Search for the cell housing the specified text and yield its [x, y] center coordinate. 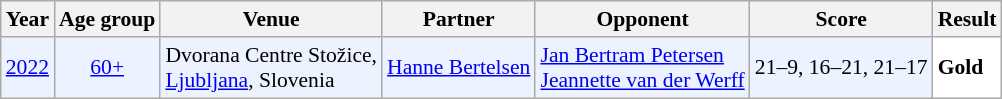
Dvorana Centre Stožice,Ljubljana, Slovenia [271, 68]
Score [842, 19]
2022 [28, 68]
Partner [458, 19]
Hanne Bertelsen [458, 68]
Age group [107, 19]
Result [968, 19]
Gold [968, 68]
Opponent [642, 19]
21–9, 16–21, 21–17 [842, 68]
60+ [107, 68]
Venue [271, 19]
Year [28, 19]
Jan Bertram Petersen Jeannette van der Werff [642, 68]
